Provide the [x, y] coordinate of the cell's center where the given text is located.  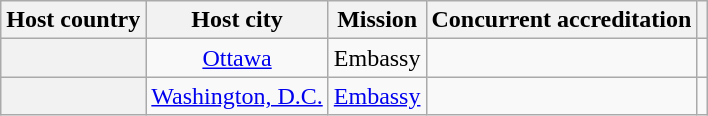
Mission [377, 20]
Host country [74, 20]
Concurrent accreditation [562, 20]
Ottawa [237, 58]
Host city [237, 20]
Washington, D.C. [237, 96]
